Return the [X, Y] coordinate for the center point of the cell that contains the specified text.  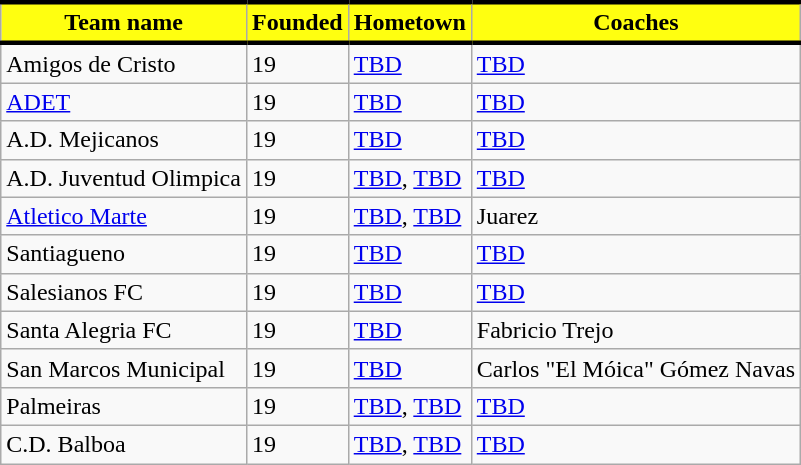
Fabricio Trejo [636, 330]
Juarez [636, 216]
San Marcos Municipal [124, 368]
Carlos "El Móica" Gómez Navas [636, 368]
Santa Alegria FC [124, 330]
Hometown [410, 22]
Coaches [636, 22]
Amigos de Cristo [124, 63]
ADET [124, 102]
A.D. Juventud Olimpica [124, 178]
Founded [297, 22]
Atletico Marte [124, 216]
A.D. Mejicanos [124, 140]
C.D. Balboa [124, 444]
Salesianos FC [124, 292]
Palmeiras [124, 406]
Santiagueno [124, 254]
Team name [124, 22]
